From the cell containing the given text, extract its center point as (X, Y) coordinate. 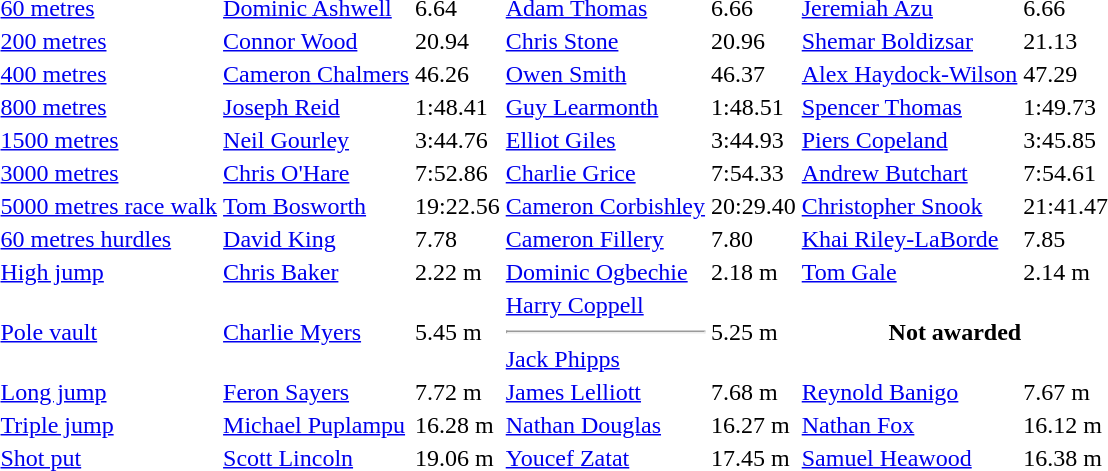
20.96 (754, 41)
1:48.41 (458, 107)
Andrew Butchart (910, 173)
Chris Baker (316, 272)
Neil Gourley (316, 140)
Guy Learmonth (605, 107)
Chris O'Hare (316, 173)
7.78 (458, 239)
Feron Sayers (316, 392)
1:48.51 (754, 107)
3:44.93 (754, 140)
7.80 (754, 239)
2.22 m (458, 272)
James Lelliott (605, 392)
5.25 m (754, 332)
Spencer Thomas (910, 107)
Owen Smith (605, 74)
Reynold Banigo (910, 392)
Piers Copeland (910, 140)
Cameron Chalmers (316, 74)
2.18 m (754, 272)
46.37 (754, 74)
Nathan Fox (910, 425)
Khai Riley-LaBorde (910, 239)
Tom Gale (910, 272)
David King (316, 239)
Michael Puplampu (316, 425)
16.28 m (458, 425)
Elliot Giles (605, 140)
46.26 (458, 74)
3:44.76 (458, 140)
20.94 (458, 41)
Christopher Snook (910, 206)
Cameron Fillery (605, 239)
Charlie Myers (316, 332)
7.68 m (754, 392)
5.45 m (458, 332)
7.72 m (458, 392)
Joseph Reid (316, 107)
Cameron Corbishley (605, 206)
Shemar Boldizsar (910, 41)
7:54.33 (754, 173)
19:22.56 (458, 206)
Tom Bosworth (316, 206)
Chris Stone (605, 41)
7:52.86 (458, 173)
Connor Wood (316, 41)
Dominic Ogbechie (605, 272)
Harry CoppellJack Phipps (605, 332)
Alex Haydock-Wilson (910, 74)
16.27 m (754, 425)
20:29.40 (754, 206)
Charlie Grice (605, 173)
Nathan Douglas (605, 425)
